Output the (x, y) coordinate of the center of the cell containing the given text.  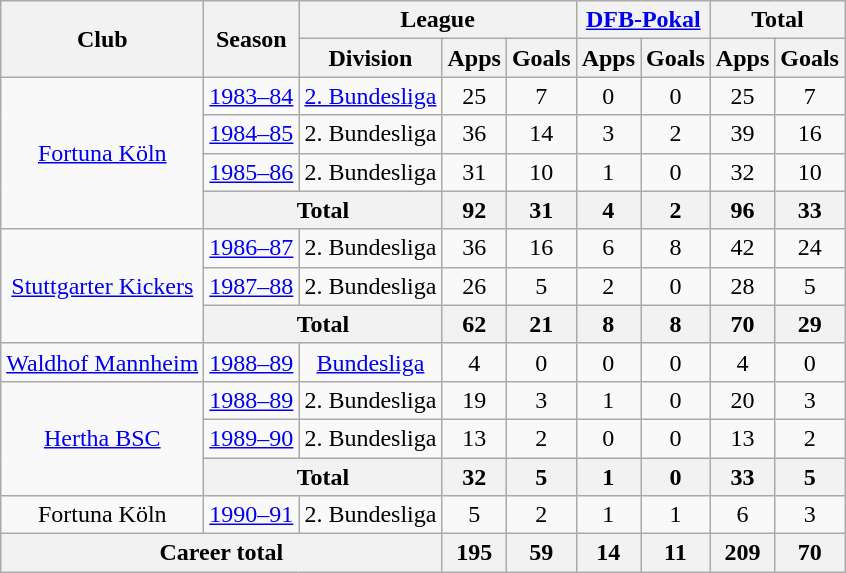
Division (370, 58)
1987–88 (252, 286)
Club (102, 39)
Stuttgarter Kickers (102, 286)
DFB-Pokal (643, 20)
21 (541, 324)
96 (742, 210)
20 (742, 400)
1990–91 (252, 515)
1986–87 (252, 248)
209 (742, 553)
11 (676, 553)
1989–90 (252, 438)
1983–84 (252, 96)
92 (474, 210)
29 (810, 324)
59 (541, 553)
42 (742, 248)
28 (742, 286)
62 (474, 324)
League (438, 20)
26 (474, 286)
Waldhof Mannheim (102, 362)
1984–85 (252, 134)
195 (474, 553)
Career total (222, 553)
Season (252, 39)
1985–86 (252, 172)
19 (474, 400)
24 (810, 248)
Bundesliga (370, 362)
39 (742, 134)
Hertha BSC (102, 438)
